Detect which cell encompasses the target text, then output its (X, Y) center coordinate. 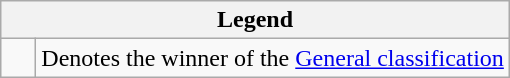
Legend (256, 20)
Denotes the winner of the General classification (273, 58)
